Scan for the cell matching the given text and deliver its [X, Y] coordinate at center. 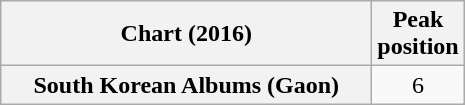
6 [418, 85]
Chart (2016) [186, 34]
Peakposition [418, 34]
South Korean Albums (Gaon) [186, 85]
